Return the (X, Y) coordinate for the center point of the cell that contains the specified text.  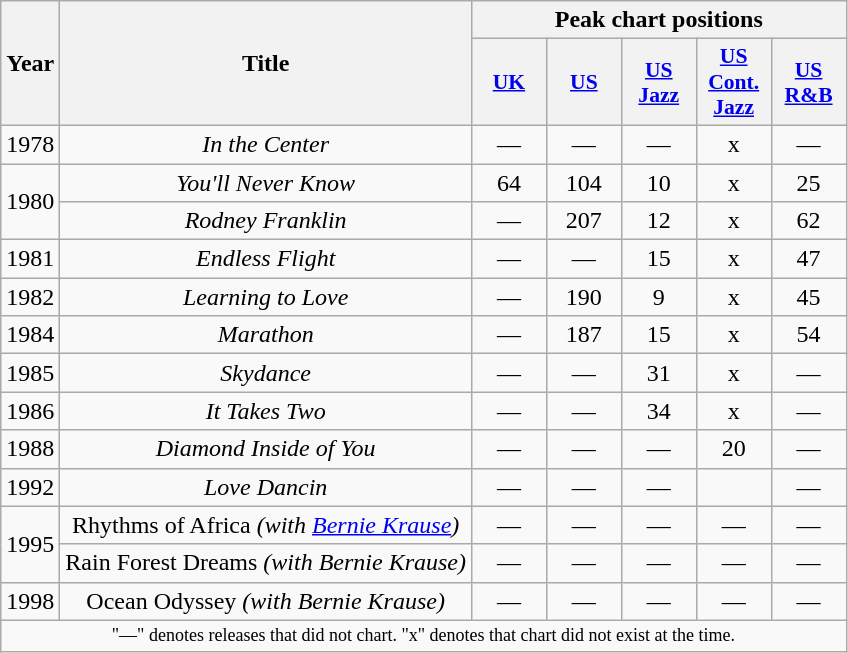
US R&B (808, 82)
62 (808, 221)
Rhythms of Africa (with Bernie Krause) (266, 525)
1980 (30, 202)
1998 (30, 601)
Marathon (266, 335)
Diamond Inside of You (266, 449)
45 (808, 297)
10 (658, 183)
1995 (30, 544)
104 (584, 183)
UK (508, 82)
9 (658, 297)
US Jazz (658, 82)
25 (808, 183)
In the Center (266, 144)
190 (584, 297)
1988 (30, 449)
207 (584, 221)
54 (808, 335)
Ocean Odyssey (with Bernie Krause) (266, 601)
Title (266, 64)
1986 (30, 411)
1982 (30, 297)
1992 (30, 487)
You'll Never Know (266, 183)
Year (30, 64)
Rodney Franklin (266, 221)
12 (658, 221)
US (584, 82)
Learning to Love (266, 297)
It Takes Two (266, 411)
"—" denotes releases that did not chart. "x" denotes that chart did not exist at the time. (424, 636)
64 (508, 183)
47 (808, 259)
1981 (30, 259)
187 (584, 335)
1985 (30, 373)
US Cont. Jazz (734, 82)
34 (658, 411)
Skydance (266, 373)
Rain Forest Dreams (with Bernie Krause) (266, 563)
31 (658, 373)
1978 (30, 144)
Endless Flight (266, 259)
20 (734, 449)
1984 (30, 335)
Love Dancin (266, 487)
Peak chart positions (658, 20)
